From the cell containing the given text, extract its center point as (x, y) coordinate. 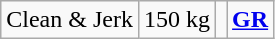
GR (250, 20)
150 kg (176, 20)
Clean & Jerk (70, 20)
